For the text-containing cell, return its midpoint in [x, y] coordinate format. 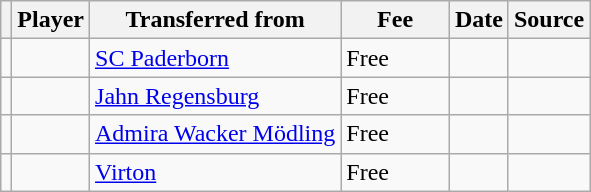
Transferred from [216, 20]
Fee [396, 20]
Source [548, 20]
Virton [216, 172]
Player [51, 20]
SC Paderborn [216, 58]
Date [478, 20]
Admira Wacker Mödling [216, 134]
Jahn Regensburg [216, 96]
